Detect which cell encompasses the target text, then output its (X, Y) center coordinate. 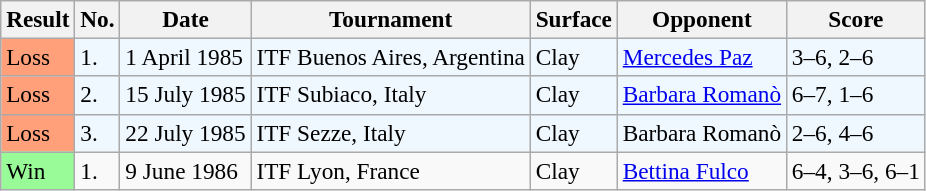
22 July 1985 (186, 133)
15 July 1985 (186, 95)
ITF Subiaco, Italy (390, 95)
ITF Sezze, Italy (390, 133)
ITF Lyon, France (390, 170)
3. (98, 133)
1 April 1985 (186, 57)
6–4, 3–6, 6–1 (856, 170)
ITF Buenos Aires, Argentina (390, 57)
Date (186, 19)
Tournament (390, 19)
Opponent (702, 19)
6–7, 1–6 (856, 95)
Bettina Fulco (702, 170)
Surface (574, 19)
2. (98, 95)
3–6, 2–6 (856, 57)
Win (38, 170)
Result (38, 19)
Score (856, 19)
9 June 1986 (186, 170)
No. (98, 19)
2–6, 4–6 (856, 133)
Mercedes Paz (702, 57)
